Provide the (X, Y) coordinate of the cell's center where the given text is located.  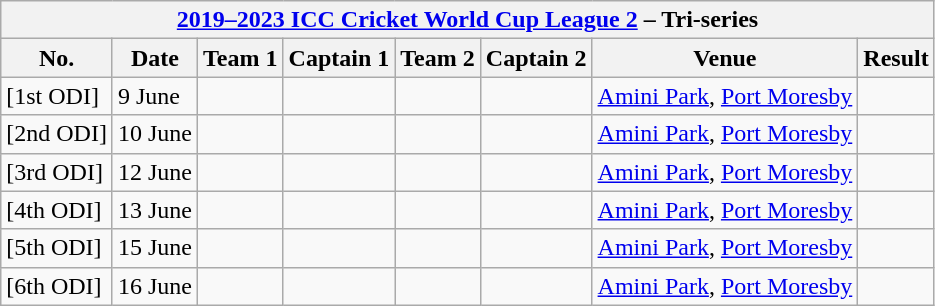
Date (154, 58)
[1st ODI] (57, 96)
No. (57, 58)
15 June (154, 248)
12 June (154, 172)
[4th ODI] (57, 210)
Captain 2 (536, 58)
[6th ODI] (57, 286)
9 June (154, 96)
16 June (154, 286)
Venue (725, 58)
[2nd ODI] (57, 134)
Team 1 (241, 58)
[3rd ODI] (57, 172)
13 June (154, 210)
2019–2023 ICC Cricket World Cup League 2 – Tri-series (468, 20)
Team 2 (438, 58)
10 June (154, 134)
Captain 1 (339, 58)
[5th ODI] (57, 248)
Result (896, 58)
